Return the (X, Y) coordinate for the center point of the cell that contains the specified text.  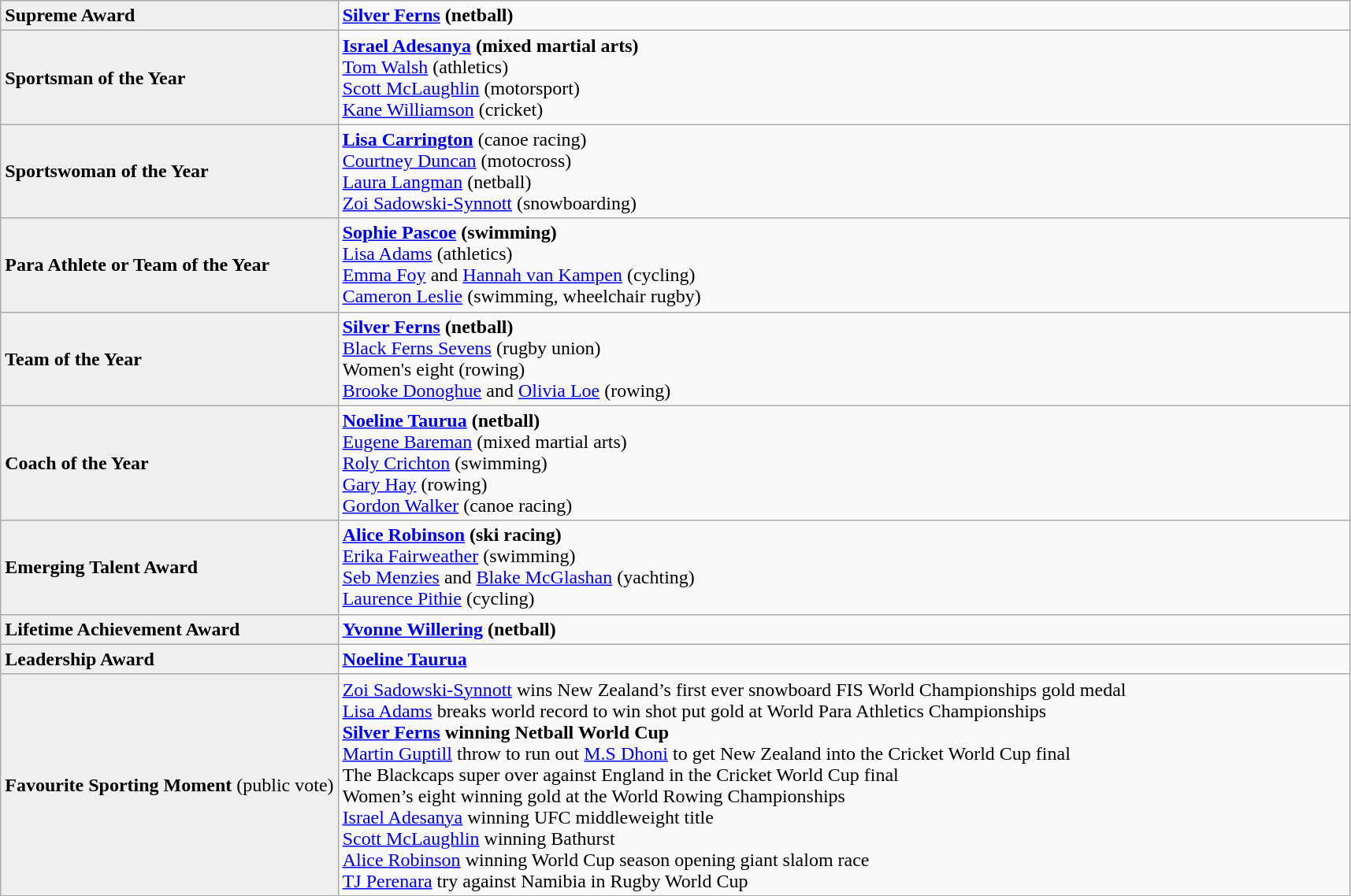
Coach of the Year (169, 463)
Supreme Award (169, 16)
Yvonne Willering (netball) (844, 629)
Silver Ferns (netball) (844, 16)
Silver Ferns (netball) Black Ferns Sevens (rugby union)Women's eight (rowing)Brooke Donoghue and Olivia Loe (rowing) (844, 359)
Lifetime Achievement Award (169, 629)
Para Athlete or Team of the Year (169, 265)
Sophie Pascoe (swimming)Lisa Adams (athletics)Emma Foy and Hannah van Kampen (cycling)Cameron Leslie (swimming, wheelchair rugby) (844, 265)
Noeline Taurua (844, 659)
Noeline Taurua (netball)Eugene Bareman (mixed martial arts) Roly Crichton (swimming) Gary Hay (rowing) Gordon Walker (canoe racing) (844, 463)
Lisa Carrington (canoe racing)Courtney Duncan (motocross) Laura Langman (netball) Zoi Sadowski-Synnott (snowboarding) (844, 172)
Alice Robinson (ski racing)Erika Fairweather (swimming)Seb Menzies and Blake McGlashan (yachting)Laurence Pithie (cycling) (844, 567)
Leadership Award (169, 659)
Favourite Sporting Moment (public vote) (169, 784)
Sportsman of the Year (169, 77)
Emerging Talent Award (169, 567)
Israel Adesanya (mixed martial arts) Tom Walsh (athletics)Scott McLaughlin (motorsport) Kane Williamson (cricket) (844, 77)
Sportswoman of the Year (169, 172)
Team of the Year (169, 359)
